Detect which cell encompasses the target text, then output its (X, Y) center coordinate. 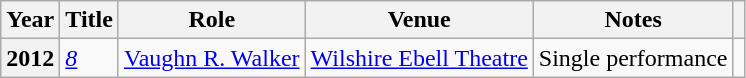
8 (90, 58)
Venue (419, 20)
2012 (30, 58)
Year (30, 20)
Notes (633, 20)
Single performance (633, 58)
Role (212, 20)
Wilshire Ebell Theatre (419, 58)
Vaughn R. Walker (212, 58)
Title (90, 20)
